Capture the cell that displays the provided text and extract its [x, y] central coordinate. 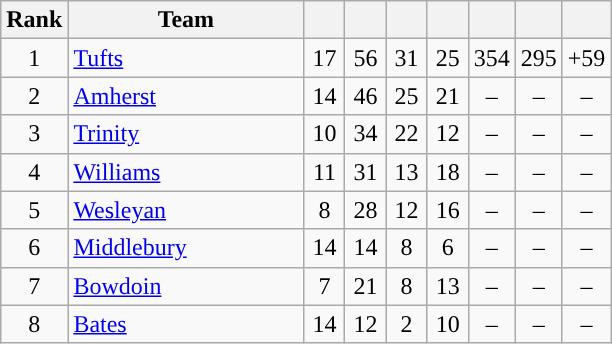
22 [406, 134]
1 [34, 58]
Bowdoin [186, 286]
354 [492, 58]
4 [34, 172]
Amherst [186, 96]
11 [324, 172]
18 [448, 172]
5 [34, 210]
Tufts [186, 58]
3 [34, 134]
16 [448, 210]
Williams [186, 172]
Rank [34, 20]
+59 [586, 58]
28 [366, 210]
Bates [186, 324]
Team [186, 20]
295 [538, 58]
34 [366, 134]
Trinity [186, 134]
Middlebury [186, 248]
17 [324, 58]
46 [366, 96]
56 [366, 58]
Wesleyan [186, 210]
